For the text-containing cell, return its midpoint in (x, y) coordinate format. 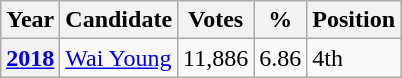
Wai Young (119, 58)
Votes (216, 20)
11,886 (216, 58)
Position (354, 20)
% (280, 20)
2018 (30, 58)
Candidate (119, 20)
Year (30, 20)
6.86 (280, 58)
4th (354, 58)
